Detect which cell encompasses the target text, then output its (X, Y) center coordinate. 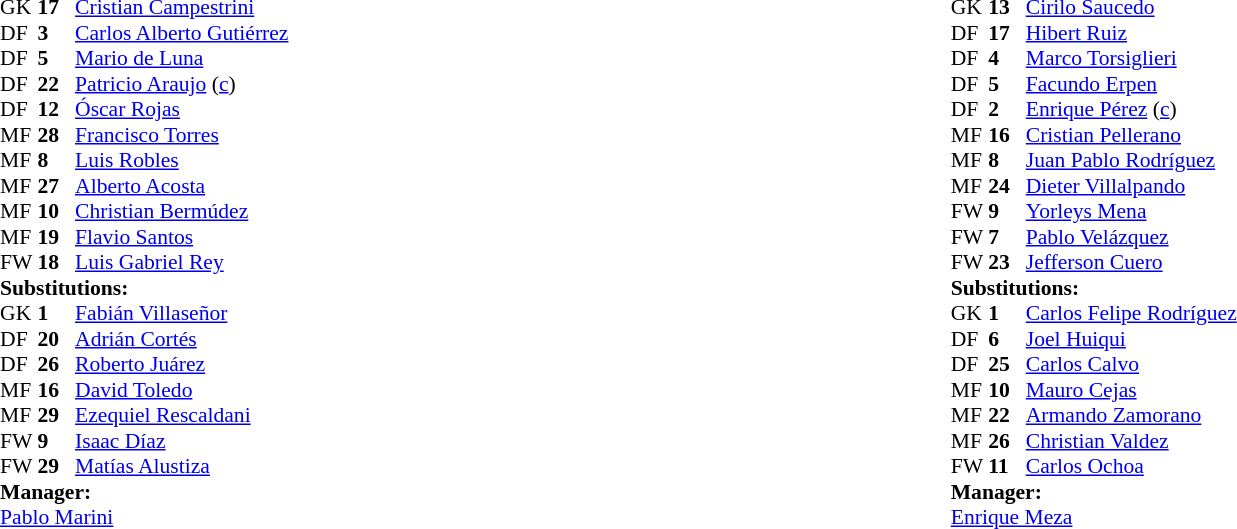
17 (1007, 33)
Facundo Erpen (1132, 84)
23 (1007, 263)
20 (57, 339)
Patricio Araujo (c) (182, 84)
Juan Pablo Rodríguez (1132, 161)
Carlos Calvo (1132, 365)
28 (57, 135)
Christian Valdez (1132, 441)
Dieter Villalpando (1132, 186)
19 (57, 237)
2 (1007, 109)
Enrique Pérez (c) (1132, 109)
Armando Zamorano (1132, 415)
Roberto Juárez (182, 365)
3 (57, 33)
Joel Huiqui (1132, 339)
Adrián Cortés (182, 339)
Matías Alustiza (182, 467)
24 (1007, 186)
6 (1007, 339)
Alberto Acosta (182, 186)
Mario de Luna (182, 59)
Cristian Pellerano (1132, 135)
Marco Torsiglieri (1132, 59)
Fabián Villaseñor (182, 313)
Mauro Cejas (1132, 390)
12 (57, 109)
Isaac Díaz (182, 441)
Luis Robles (182, 161)
Ezequiel Rescaldani (182, 415)
11 (1007, 467)
Carlos Ochoa (1132, 467)
Jefferson Cuero (1132, 263)
Luis Gabriel Rey (182, 263)
David Toledo (182, 390)
Christian Bermúdez (182, 211)
Francisco Torres (182, 135)
7 (1007, 237)
4 (1007, 59)
Hibert Ruiz (1132, 33)
Carlos Alberto Gutiérrez (182, 33)
Carlos Felipe Rodríguez (1132, 313)
Yorleys Mena (1132, 211)
Flavio Santos (182, 237)
Óscar Rojas (182, 109)
27 (57, 186)
25 (1007, 365)
Pablo Velázquez (1132, 237)
18 (57, 263)
